Provide the (x, y) coordinate of the cell's center where the given text is located.  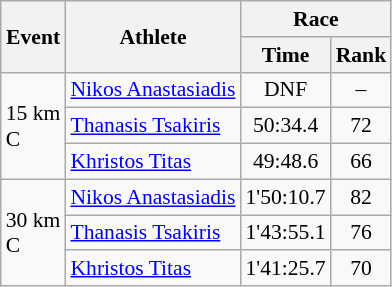
30 km C (34, 232)
Athlete (152, 36)
1'41:25.7 (285, 269)
70 (362, 269)
50:34.4 (285, 126)
49:48.6 (285, 162)
82 (362, 197)
76 (362, 233)
DNF (285, 90)
15 km C (34, 126)
1'43:55.1 (285, 233)
66 (362, 162)
Rank (362, 55)
1'50:10.7 (285, 197)
Race (316, 19)
72 (362, 126)
Event (34, 36)
– (362, 90)
Time (285, 55)
